Find where the given text appears and provide that cell's center as (X, Y) coordinate. 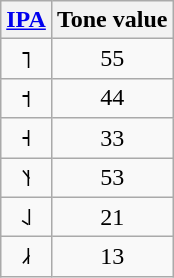
55 (112, 59)
Tone value (112, 20)
21 (112, 217)
˥ (26, 59)
˥˧ (26, 178)
53 (112, 178)
˦ (26, 98)
IPA (26, 20)
˨˩ (26, 217)
˧ (26, 138)
33 (112, 138)
13 (112, 257)
44 (112, 98)
˩˧ (26, 257)
